Identify which cell holds the provided text, then report its (X, Y) central coordinate. 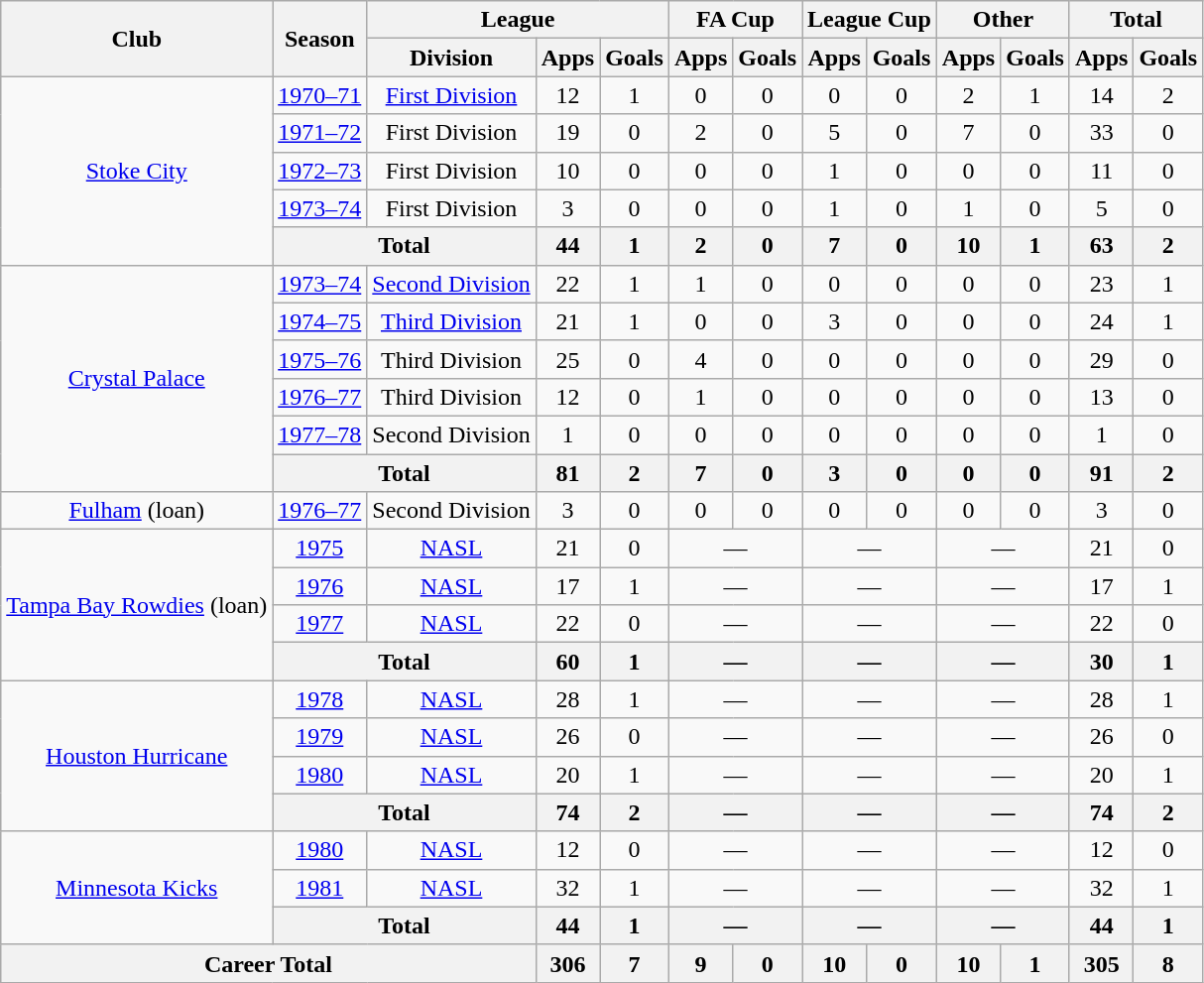
Career Total (268, 963)
1974–75 (319, 321)
11 (1101, 171)
League (518, 20)
Season (319, 39)
60 (567, 662)
Division (451, 58)
League Cup (870, 20)
8 (1168, 963)
13 (1101, 397)
Club (137, 39)
FA Cup (735, 20)
305 (1101, 963)
4 (700, 359)
33 (1101, 133)
Stoke City (137, 171)
81 (567, 473)
Tampa Bay Rowdies (loan) (137, 605)
1970–71 (319, 95)
23 (1101, 284)
29 (1101, 359)
1981 (319, 888)
14 (1101, 95)
1978 (319, 699)
1975 (319, 549)
25 (567, 359)
9 (700, 963)
63 (1101, 246)
19 (567, 133)
1971–72 (319, 133)
91 (1101, 473)
Houston Hurricane (137, 756)
30 (1101, 662)
Crystal Palace (137, 378)
1972–73 (319, 171)
306 (567, 963)
1977 (319, 624)
Other (1003, 20)
1975–76 (319, 359)
1977–78 (319, 434)
1976 (319, 586)
Fulham (loan) (137, 511)
24 (1101, 321)
1979 (319, 737)
Minnesota Kicks (137, 888)
